Return [x, y] of the center of cell containing provided text 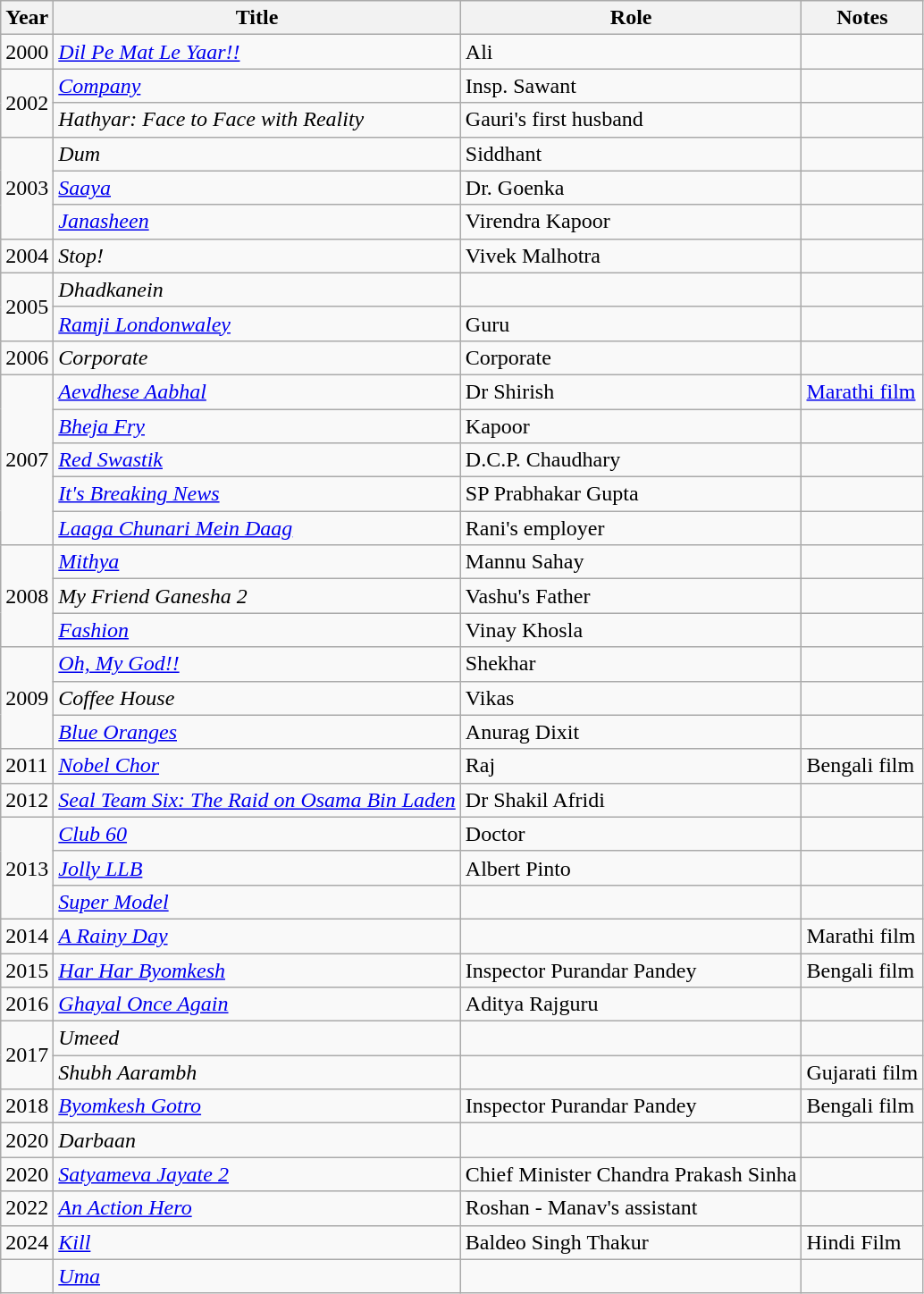
Shekhar [631, 664]
Baldeo Singh Thakur [631, 1242]
Fashion [257, 630]
2017 [27, 1055]
Aditya Rajguru [631, 1004]
Coffee House [257, 698]
2012 [27, 800]
2007 [27, 459]
Seal Team Six: The Raid on Osama Bin Laden [257, 800]
D.C.P. Chaudhary [631, 460]
2013 [27, 868]
Aevdhese Aabhal [257, 391]
Super Model [257, 902]
Janasheen [257, 222]
Blue Oranges [257, 732]
2006 [27, 357]
Title [257, 18]
Kill [257, 1242]
Shubh Aarambh [257, 1072]
It's Breaking News [257, 494]
Hathyar: Face to Face with Reality [257, 120]
2005 [27, 307]
Raj [631, 766]
2000 [27, 52]
Notes [862, 18]
Ghayal Once Again [257, 1004]
Laaga Chunari Mein Daag [257, 528]
Byomkesh Gotro [257, 1106]
Doctor [631, 834]
Dr Shirish [631, 391]
Stop! [257, 256]
Club 60 [257, 834]
Gujarati film [862, 1072]
Satyameva Jayate 2 [257, 1174]
Dil Pe Mat Le Yaar!! [257, 52]
Oh, My God!! [257, 664]
SP Prabhakar Gupta [631, 494]
Darbaan [257, 1140]
Dr Shakil Afridi [631, 800]
Vikas [631, 698]
Company [257, 86]
2014 [27, 936]
Chief Minister Chandra Prakash Sinha [631, 1174]
Rani's employer [631, 528]
Saaya [257, 188]
Siddhant [631, 154]
Year [27, 18]
A Rainy Day [257, 936]
Har Har Byomkesh [257, 970]
Ramji Londonwaley [257, 323]
Albert Pinto [631, 868]
Roshan - Manav's assistant [631, 1208]
Mithya [257, 562]
2008 [27, 596]
2002 [27, 103]
Umeed [257, 1038]
2009 [27, 698]
Gauri's first husband [631, 120]
Guru [631, 323]
Red Swastik [257, 460]
2015 [27, 970]
2003 [27, 188]
Vivek Malhotra [631, 256]
Anurag Dixit [631, 732]
An Action Hero [257, 1208]
Kapoor [631, 426]
2018 [27, 1106]
Ali [631, 52]
Hindi Film [862, 1242]
Bheja Fry [257, 426]
Uma [257, 1276]
Dr. Goenka [631, 188]
Vinay Khosla [631, 630]
2024 [27, 1242]
Jolly LLB [257, 868]
Insp. Sawant [631, 86]
Virendra Kapoor [631, 222]
Role [631, 18]
Vashu's Father [631, 596]
My Friend Ganesha 2 [257, 596]
2016 [27, 1004]
2022 [27, 1208]
Nobel Chor [257, 766]
Dhadkanein [257, 290]
2004 [27, 256]
2011 [27, 766]
Mannu Sahay [631, 562]
Dum [257, 154]
